Determine the (x, y) coordinate at the center of the cell enclosing the given text.  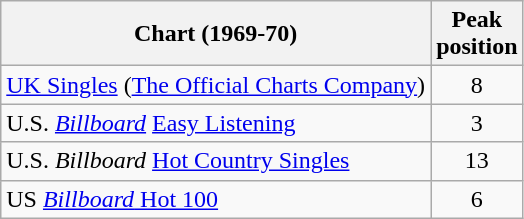
Peakposition (477, 34)
6 (477, 199)
8 (477, 85)
3 (477, 123)
U.S. Billboard Hot Country Singles (216, 161)
Chart (1969-70) (216, 34)
US Billboard Hot 100 (216, 199)
13 (477, 161)
UK Singles (The Official Charts Company) (216, 85)
U.S. Billboard Easy Listening (216, 123)
